Find where the given text appears and provide that cell's center as [X, Y] coordinate. 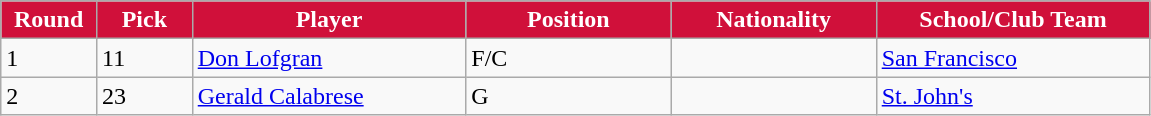
2 [49, 96]
11 [144, 58]
Gerald Calabrese [329, 96]
23 [144, 96]
1 [49, 58]
Don Lofgran [329, 58]
Pick [144, 20]
School/Club Team [1013, 20]
St. John's [1013, 96]
Round [49, 20]
F/C [568, 58]
Nationality [774, 20]
G [568, 96]
Player [329, 20]
Position [568, 20]
San Francisco [1013, 58]
